Identify which cell holds the provided text, then report its [X, Y] central coordinate. 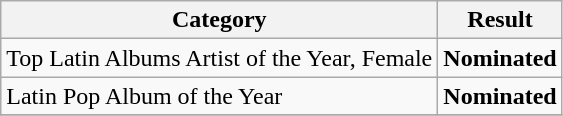
Top Latin Albums Artist of the Year, Female [220, 58]
Latin Pop Album of the Year [220, 96]
Result [500, 20]
Category [220, 20]
